Locate the cell with the specified text and output its [X, Y] center coordinate. 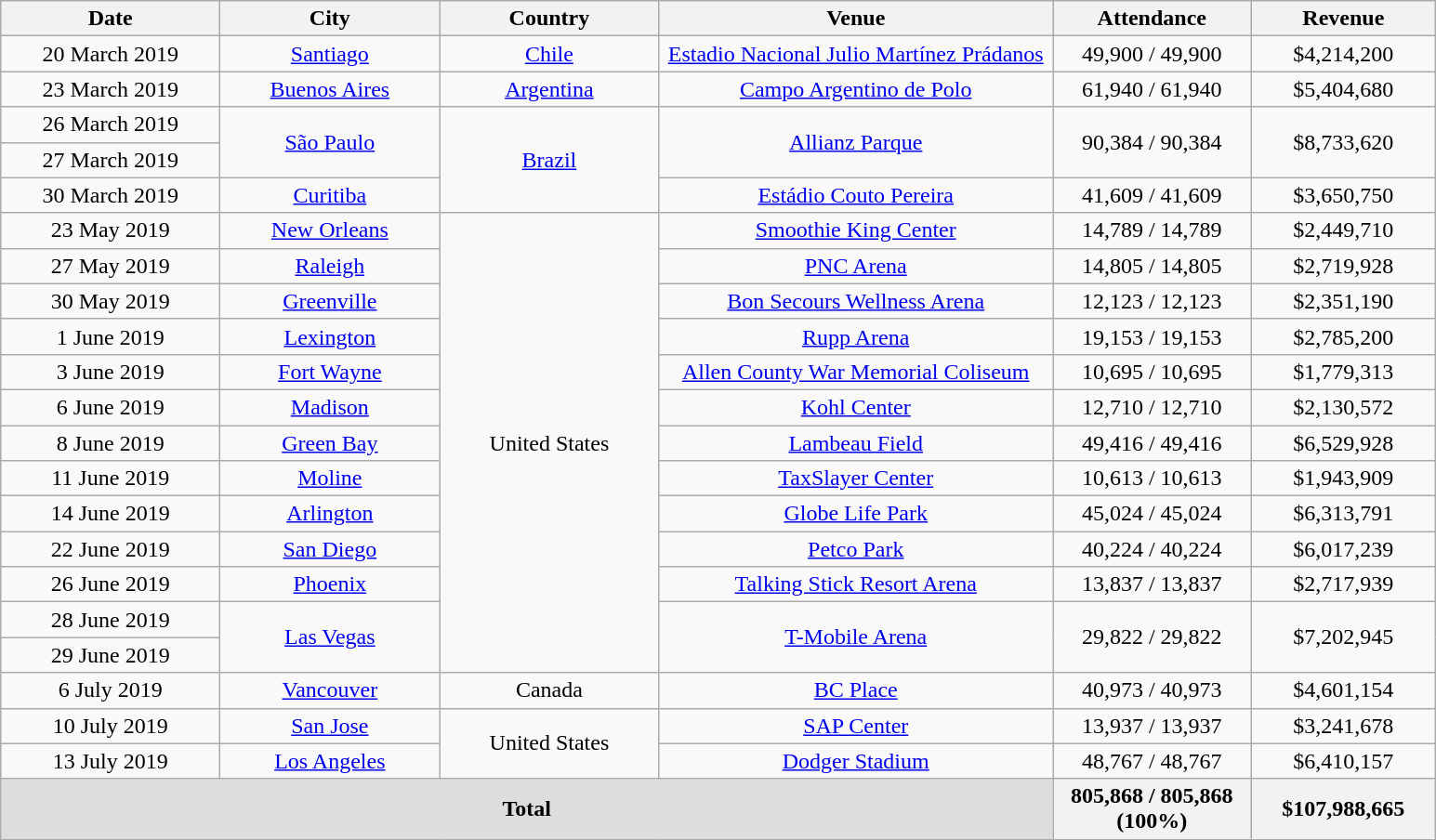
BC Place [856, 690]
$6,017,239 [1344, 549]
Allen County War Memorial Coliseum [856, 372]
14,805 / 14,805 [1152, 266]
Campo Argentino de Polo [856, 89]
49,416 / 49,416 [1152, 443]
San Jose [330, 726]
$6,529,928 [1344, 443]
30 March 2019 [111, 195]
10,695 / 10,695 [1152, 372]
$2,351,190 [1344, 301]
Las Vegas [330, 637]
6 July 2019 [111, 690]
30 May 2019 [111, 301]
3 June 2019 [111, 372]
19,153 / 19,153 [1152, 336]
T-Mobile Arena [856, 637]
29 June 2019 [111, 655]
27 May 2019 [111, 266]
Los Angeles [330, 761]
22 June 2019 [111, 549]
Argentina [549, 89]
$4,601,154 [1344, 690]
$2,449,710 [1344, 230]
$107,988,665 [1344, 808]
Moline [330, 479]
Estadio Nacional Julio Martínez Prádanos [856, 54]
San Diego [330, 549]
$6,313,791 [1344, 514]
41,609 / 41,609 [1152, 195]
8 June 2019 [111, 443]
90,384 / 90,384 [1152, 142]
$2,719,928 [1344, 266]
TaxSlayer Center [856, 479]
13,937 / 13,937 [1152, 726]
Date [111, 19]
Total [527, 808]
PNC Arena [856, 266]
$2,717,939 [1344, 584]
City [330, 19]
23 May 2019 [111, 230]
$3,241,678 [1344, 726]
28 June 2019 [111, 620]
$2,130,572 [1344, 407]
Chile [549, 54]
Fort Wayne [330, 372]
Petco Park [856, 549]
13,837 / 13,837 [1152, 584]
Brazil [549, 160]
1 June 2019 [111, 336]
29,822 / 29,822 [1152, 637]
13 July 2019 [111, 761]
11 June 2019 [111, 479]
New Orleans [330, 230]
10 July 2019 [111, 726]
40,973 / 40,973 [1152, 690]
Canada [549, 690]
49,900 / 49,900 [1152, 54]
Allianz Parque [856, 142]
$3,650,750 [1344, 195]
$4,214,200 [1344, 54]
$7,202,945 [1344, 637]
Country [549, 19]
40,224 / 40,224 [1152, 549]
6 June 2019 [111, 407]
Green Bay [330, 443]
61,940 / 61,940 [1152, 89]
SAP Center [856, 726]
23 March 2019 [111, 89]
Arlington [330, 514]
Revenue [1344, 19]
Dodger Stadium [856, 761]
$6,410,157 [1344, 761]
Santiago [330, 54]
12,123 / 12,123 [1152, 301]
$2,785,200 [1344, 336]
Buenos Aires [330, 89]
805,868 / 805,868 (100%) [1152, 808]
20 March 2019 [111, 54]
12,710 / 12,710 [1152, 407]
Talking Stick Resort Arena [856, 584]
Curitiba [330, 195]
26 June 2019 [111, 584]
$8,733,620 [1344, 142]
$5,404,680 [1344, 89]
14 June 2019 [111, 514]
45,024 / 45,024 [1152, 514]
Globe Life Park [856, 514]
Phoenix [330, 584]
Rupp Arena [856, 336]
Greenville [330, 301]
Bon Secours Wellness Arena [856, 301]
Kohl Center [856, 407]
27 March 2019 [111, 160]
14,789 / 14,789 [1152, 230]
$1,943,909 [1344, 479]
Madison [330, 407]
Lambeau Field [856, 443]
Vancouver [330, 690]
Venue [856, 19]
Smoothie King Center [856, 230]
$1,779,313 [1344, 372]
Estádio Couto Pereira [856, 195]
São Paulo [330, 142]
10,613 / 10,613 [1152, 479]
Lexington [330, 336]
Raleigh [330, 266]
Attendance [1152, 19]
48,767 / 48,767 [1152, 761]
26 March 2019 [111, 125]
